Return the [x, y] coordinate for the center point of the cell that contains the specified text.  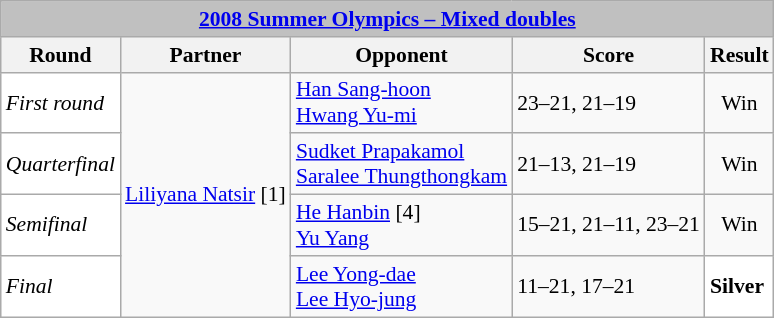
2008 Summer Olympics – Mixed doubles [388, 19]
Liliyana Natsir [1] [206, 194]
Round [60, 55]
Lee Yong-dae Lee Hyo-jung [402, 286]
Opponent [402, 55]
Han Sang-hoon Hwang Yu-mi [402, 102]
23–21, 21–19 [608, 102]
First round [60, 102]
He Hanbin [4] Yu Yang [402, 226]
15–21, 21–11, 23–21 [608, 226]
Score [608, 55]
11–21, 17–21 [608, 286]
Quarterfinal [60, 164]
Silver [740, 286]
Semifinal [60, 226]
Final [60, 286]
Sudket Prapakamol Saralee Thungthongkam [402, 164]
Result [740, 55]
Partner [206, 55]
21–13, 21–19 [608, 164]
